Capture the cell that displays the provided text and extract its (x, y) central coordinate. 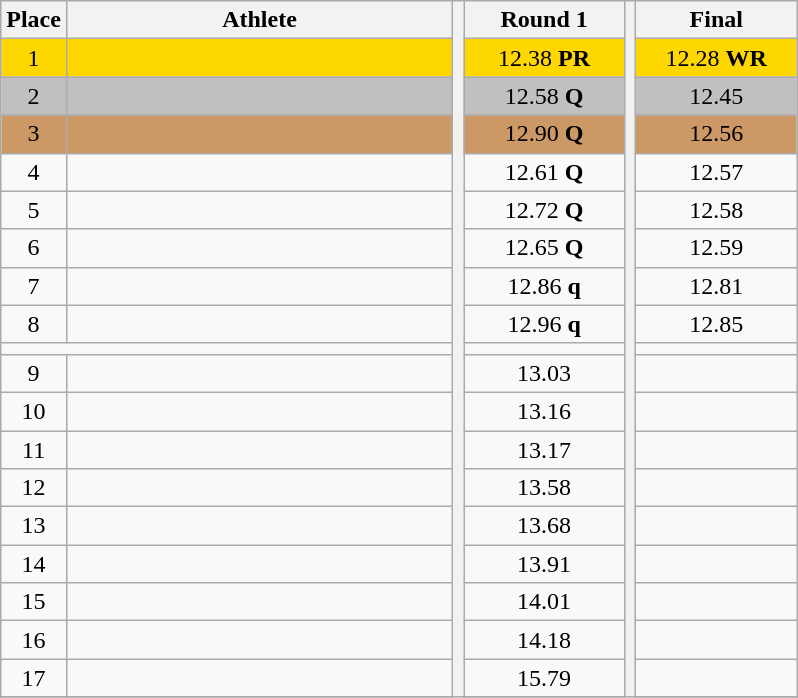
12.45 (716, 96)
12.28 WR (716, 58)
8 (34, 324)
7 (34, 286)
2 (34, 96)
1 (34, 58)
16 (34, 640)
12.58 Q (544, 96)
12.86 q (544, 286)
3 (34, 134)
12.72 Q (544, 210)
13.91 (544, 564)
12.61 Q (544, 172)
13 (34, 526)
12.65 Q (544, 248)
15.79 (544, 678)
10 (34, 411)
11 (34, 449)
Place (34, 20)
12 (34, 488)
12.81 (716, 286)
17 (34, 678)
12.90 Q (544, 134)
Final (716, 20)
12.85 (716, 324)
13.16 (544, 411)
12.96 q (544, 324)
5 (34, 210)
14 (34, 564)
12.38 PR (544, 58)
14.18 (544, 640)
12.59 (716, 248)
13.58 (544, 488)
Round 1 (544, 20)
12.57 (716, 172)
9 (34, 373)
13.03 (544, 373)
12.58 (716, 210)
14.01 (544, 602)
13.17 (544, 449)
4 (34, 172)
Athlete (259, 20)
6 (34, 248)
13.68 (544, 526)
12.56 (716, 134)
15 (34, 602)
